Search for the cell housing the specified text and yield its (X, Y) center coordinate. 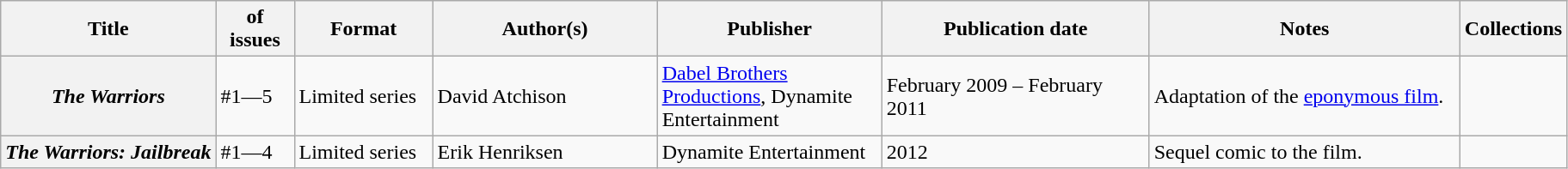
David Atchison (545, 96)
Collections (1513, 29)
The Warriors: Jailbreak (108, 152)
Dabel Brothers Productions, Dynamite Entertainment (769, 96)
Notes (1304, 29)
Format (363, 29)
2012 (1015, 152)
Publication date (1015, 29)
Publisher (769, 29)
#1—5 (255, 96)
Author(s) (545, 29)
Sequel comic to the film. (1304, 152)
February 2009 – February 2011 (1015, 96)
The Warriors (108, 96)
#1—4 (255, 152)
Dynamite Entertainment (769, 152)
Erik Henriksen (545, 152)
Title (108, 29)
Adaptation of the eponymous film. (1304, 96)
of issues (255, 29)
